Scan for the cell matching the given text and deliver its [x, y] coordinate at center. 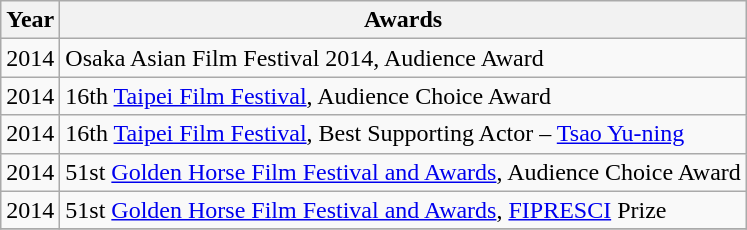
16th Taipei Film Festival, Best Supporting Actor – Tsao Yu-ning [404, 134]
Year [30, 20]
Osaka Asian Film Festival 2014, Audience Award [404, 58]
51st Golden Horse Film Festival and Awards, Audience Choice Award [404, 172]
Awards [404, 20]
16th Taipei Film Festival, Audience Choice Award [404, 96]
51st Golden Horse Film Festival and Awards, FIPRESCI Prize [404, 210]
